For the text-containing cell, return its midpoint in [X, Y] coordinate format. 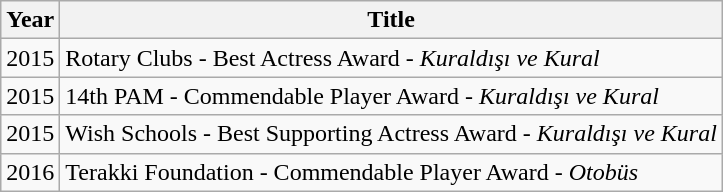
2016 [30, 172]
14th PAM - Commendable Player Award - Kuraldışı ve Kural [392, 96]
Terakki Foundation - Commendable Player Award - Otobüs [392, 172]
Title [392, 20]
Year [30, 20]
Wish Schools - Best Supporting Actress Award - Kuraldışı ve Kural [392, 134]
Rotary Clubs - Best Actress Award - Kuraldışı ve Kural [392, 58]
